Return [X, Y] of the center of cell containing provided text 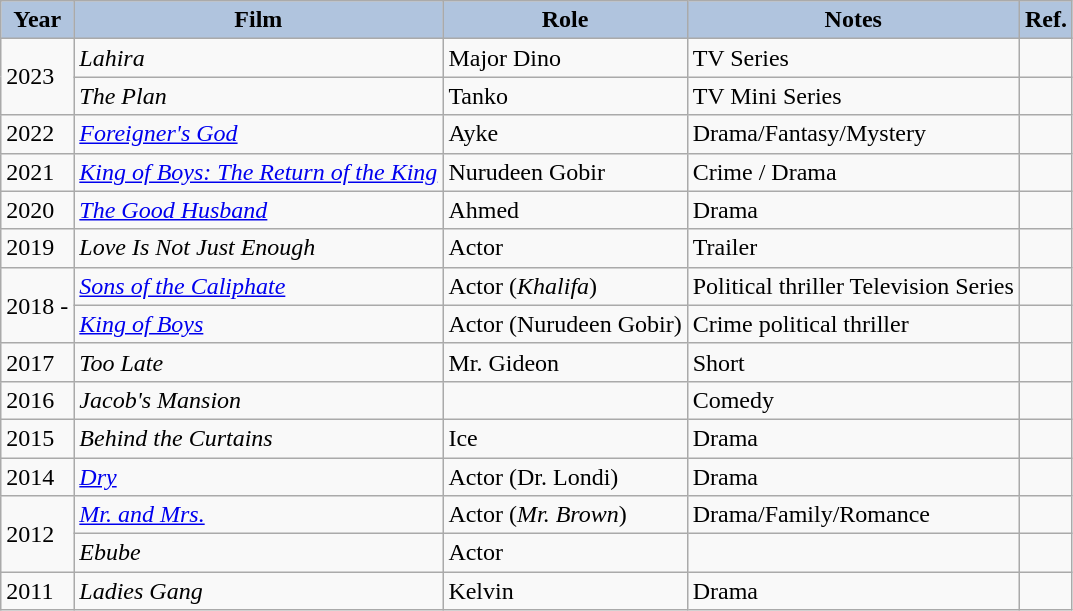
Ice [565, 438]
Role [565, 20]
King of Boys: The Return of the King [258, 172]
Political thriller Television Series [853, 286]
Short [853, 362]
Too Late [258, 362]
Drama/Family/Romance [853, 515]
Film [258, 20]
The Plan [258, 96]
Ref. [1046, 20]
Sons of the Caliphate [258, 286]
Kelvin [565, 591]
2019 [38, 248]
Crime political thriller [853, 324]
Actor (Khalifa) [565, 286]
Ahmed [565, 210]
Crime / Drama [853, 172]
Trailer [853, 248]
2017 [38, 362]
2021 [38, 172]
Ladies Gang [258, 591]
2023 [38, 77]
Drama/Fantasy/Mystery [853, 134]
Ebube [258, 553]
2012 [38, 534]
King of Boys [258, 324]
Love Is Not Just Enough [258, 248]
2011 [38, 591]
Comedy [853, 400]
Actor (Mr. Brown) [565, 515]
2016 [38, 400]
2020 [38, 210]
TV Mini Series [853, 96]
2015 [38, 438]
Dry [258, 477]
Year [38, 20]
2022 [38, 134]
Foreigner's God [258, 134]
Major Dino [565, 58]
Actor (Dr. Londi) [565, 477]
TV Series [853, 58]
Mr. Gideon [565, 362]
The Good Husband [258, 210]
Actor (Nurudeen Gobir) [565, 324]
Nurudeen Gobir [565, 172]
Mr. and Mrs. [258, 515]
2014 [38, 477]
Ayke [565, 134]
Notes [853, 20]
Tanko [565, 96]
2018 - [38, 305]
Jacob's Mansion [258, 400]
Lahira [258, 58]
Behind the Curtains [258, 438]
